For the text-containing cell, return its midpoint in [X, Y] coordinate format. 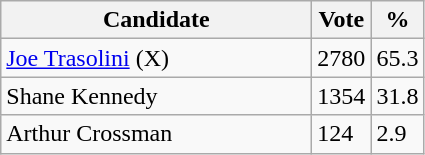
2780 [342, 58]
% [398, 20]
Joe Trasolini (X) [156, 58]
31.8 [398, 96]
Arthur Crossman [156, 134]
Candidate [156, 20]
Vote [342, 20]
2.9 [398, 134]
Shane Kennedy [156, 96]
1354 [342, 96]
65.3 [398, 58]
124 [342, 134]
